Locate the cell with the specified text and output its (x, y) center coordinate. 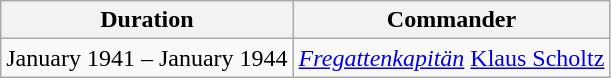
Commander (452, 20)
Fregattenkapitän Klaus Scholtz (452, 58)
Duration (147, 20)
January 1941 – January 1944 (147, 58)
